Identify which cell holds the provided text, then report its (X, Y) central coordinate. 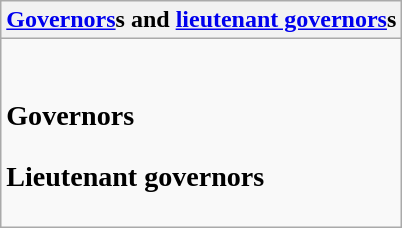
Governorss and lieutenant governorss (202, 20)
GovernorsLieutenant governors (202, 133)
